Capture the cell that displays the provided text and extract its (X, Y) central coordinate. 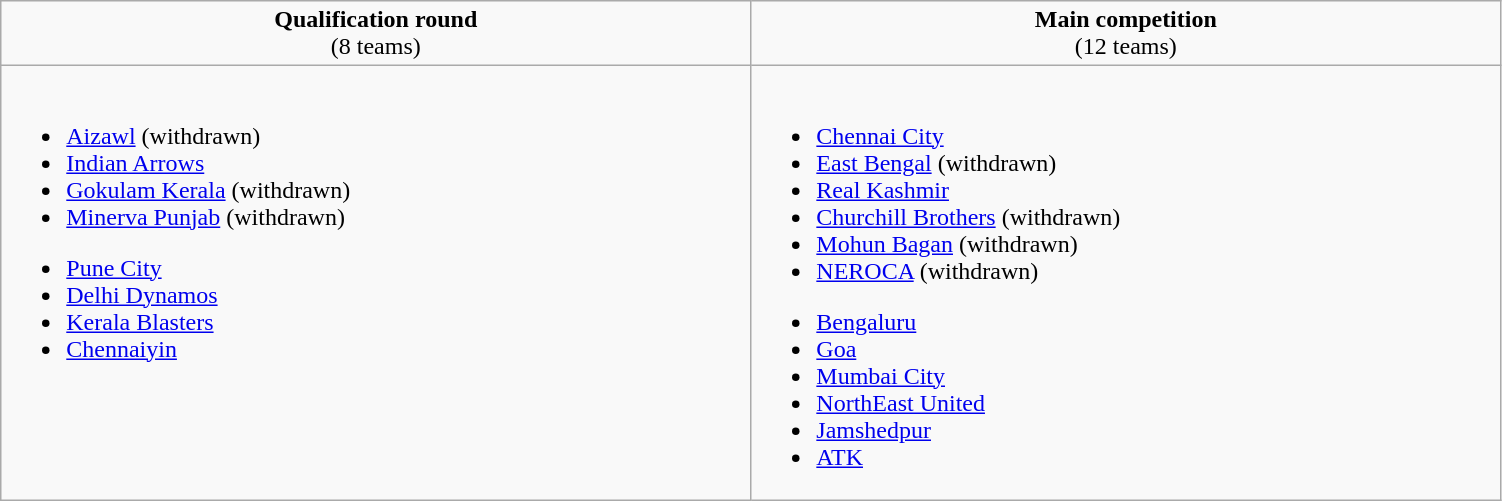
Aizawl (withdrawn)Indian ArrowsGokulam Kerala (withdrawn)Minerva Punjab (withdrawn)Pune CityDelhi DynamosKerala BlastersChennaiyin (376, 283)
Qualification round(8 teams) (376, 34)
Main competition(12 teams) (1126, 34)
